Extract the (x, y) coordinate from the center of the cell holding the provided text.  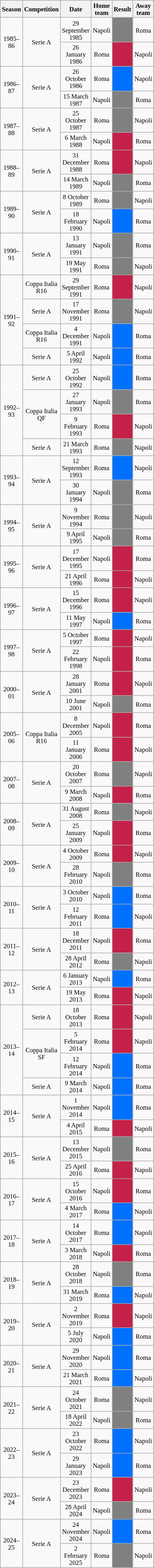
1997–98 (12, 650)
1988–89 (12, 170)
9 March 2008 (75, 795)
6 March 1988 (75, 141)
Coppa Italia QF (41, 414)
4 April 2015 (75, 1128)
18 October 2013 (75, 1017)
31 December 1988 (75, 162)
19 May 1991 (75, 266)
14 October 2017 (75, 1232)
2 November 2019 (75, 1316)
2012–13 (12, 987)
2010–11 (12, 907)
Season (12, 9)
15 March 1987 (75, 99)
2007–08 (12, 782)
2 February 2025 (75, 1555)
18 April 2022 (75, 1420)
1995–96 (12, 567)
Date (75, 9)
1994–95 (12, 525)
2016–17 (12, 1199)
2015–16 (12, 1158)
1 November 2014 (75, 1107)
28 January 2001 (75, 683)
2000–01 (12, 692)
29 September 1991 (75, 287)
29 January 2023 (75, 1465)
8 October 1989 (75, 200)
1993–94 (12, 480)
26 January 1986 (75, 54)
13 December 2015 (75, 1149)
5 July 2020 (75, 1337)
4 October 2009 (75, 854)
2018–19 (12, 1282)
Away team (143, 9)
2024–25 (12, 1543)
4 March 2017 (75, 1211)
5 February 2014 (75, 1041)
2013–14 (12, 1050)
15 December 1996 (75, 600)
1991–92 (12, 320)
11 January 2006 (75, 749)
19 May 2013 (75, 996)
2008–09 (12, 824)
29 September 1985 (75, 30)
1996–97 (12, 608)
9 November 1994 (75, 517)
24 November 2024 (75, 1531)
2020–21 (12, 1366)
2023–24 (12, 1498)
11 May 1997 (75, 621)
31 March 2019 (75, 1295)
24 October 2021 (75, 1399)
25 January 2009 (75, 833)
1986–87 (12, 87)
2021–22 (12, 1408)
15 October 2016 (75, 1191)
14 March 1989 (75, 183)
2009–10 (12, 866)
30 January 1994 (75, 492)
9 February 1993 (75, 426)
17 November 1991 (75, 311)
21 March 2021 (75, 1378)
Coppa Italia SF (41, 1053)
9 April 1995 (75, 537)
22 February 1998 (75, 659)
2014–15 (12, 1116)
1987–88 (12, 129)
Home team (101, 9)
6 January 2013 (75, 979)
8 December 2005 (75, 725)
25 October 1987 (75, 120)
31 August 2008 (75, 812)
Competition (41, 9)
25 October 1992 (75, 377)
12 September 1993 (75, 468)
28 April 2012 (75, 962)
1990–91 (12, 254)
2005–06 (12, 737)
1992–93 (12, 410)
27 January 1993 (75, 402)
5 October 1997 (75, 638)
3 October 2010 (75, 895)
21 April 1996 (75, 579)
4 December 1991 (75, 336)
3 March 2018 (75, 1253)
20 October 2007 (75, 774)
2017–18 (12, 1241)
21 March 1993 (75, 447)
1985–86 (12, 42)
10 June 2001 (75, 704)
23 December 2023 (75, 1489)
29 November 2020 (75, 1357)
13 January 1991 (75, 245)
9 March 2014 (75, 1086)
23 October 2022 (75, 1441)
2019–20 (12, 1324)
12 February 2011 (75, 916)
2022–23 (12, 1453)
26 October 1986 (75, 79)
2011–12 (12, 949)
Result (123, 9)
1989–90 (12, 212)
12 February 2014 (75, 1066)
5 April 1992 (75, 357)
28 October 2018 (75, 1274)
28 February 2010 (75, 874)
28 April 2024 (75, 1510)
17 December 1995 (75, 558)
18 February 1990 (75, 221)
18 December 2011 (75, 940)
25 April 2016 (75, 1170)
